Return the (x, y) coordinate for the center point of the cell that contains the specified text.  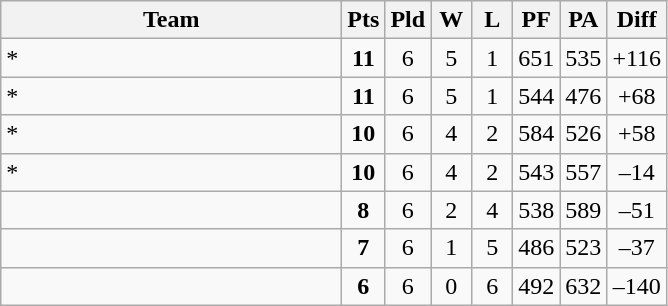
PF (536, 20)
–140 (637, 286)
535 (584, 58)
7 (364, 248)
+116 (637, 58)
PA (584, 20)
Pts (364, 20)
0 (452, 286)
584 (536, 134)
538 (536, 210)
544 (536, 96)
523 (584, 248)
589 (584, 210)
632 (584, 286)
526 (584, 134)
8 (364, 210)
W (452, 20)
–37 (637, 248)
Team (172, 20)
476 (584, 96)
486 (536, 248)
492 (536, 286)
+68 (637, 96)
–51 (637, 210)
Diff (637, 20)
+58 (637, 134)
–14 (637, 172)
651 (536, 58)
543 (536, 172)
557 (584, 172)
L (492, 20)
Pld (408, 20)
